Locate the cell with the specified text and output its [X, Y] center coordinate. 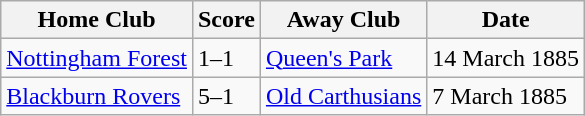
7 March 1885 [506, 96]
1–1 [226, 58]
Blackburn Rovers [97, 96]
Home Club [97, 20]
5–1 [226, 96]
14 March 1885 [506, 58]
Old Carthusians [343, 96]
Date [506, 20]
Queen's Park [343, 58]
Nottingham Forest [97, 58]
Score [226, 20]
Away Club [343, 20]
